Return the [x, y] coordinate for the center point of the cell that contains the specified text.  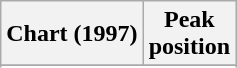
Peakposition [189, 34]
Chart (1997) [72, 34]
